Identify which cell holds the provided text, then report its [x, y] central coordinate. 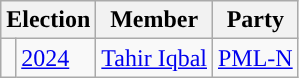
Party [255, 20]
Tahir Iqbal [154, 58]
PML-N [255, 58]
2024 [56, 58]
Member [154, 20]
Election [48, 20]
